Return (X, Y) of the center of cell containing provided text 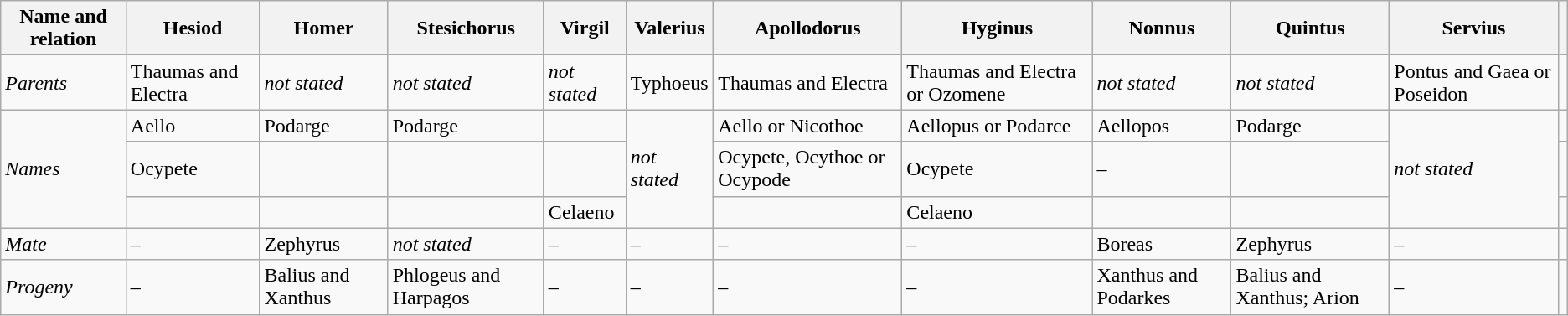
Aellopus or Podarce (997, 126)
Xanthus and Podarkes (1162, 287)
Hesiod (193, 28)
Aello or Nicothoe (807, 126)
Pontus and Gaea or Poseidon (1474, 82)
Hyginus (997, 28)
Balius and Xanthus (323, 287)
Quintus (1310, 28)
Apollodorus (807, 28)
Boreas (1162, 244)
Balius and Xanthus; Arion (1310, 287)
Servius (1474, 28)
Nonnus (1162, 28)
Homer (323, 28)
Thaumas and Electra or Ozomene (997, 82)
Phlogeus and Harpagos (466, 287)
Typhoeus (670, 82)
Ocypete, Ocythoe or Ocypode (807, 169)
Stesichorus (466, 28)
Aello (193, 126)
Mate (64, 244)
Valerius (670, 28)
Names (64, 169)
Name and relation (64, 28)
Virgil (585, 28)
Aellopos (1162, 126)
Parents (64, 82)
Progeny (64, 287)
